Return the [X, Y] coordinate for the center point of the cell that contains the specified text.  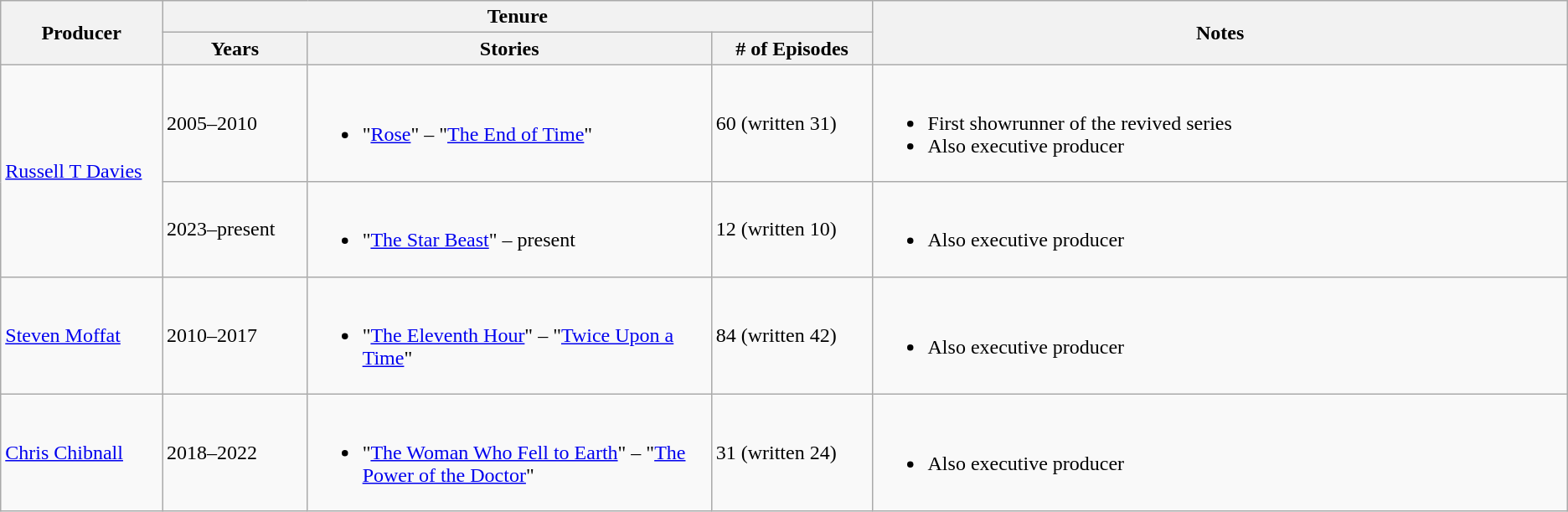
84 (written 42) [792, 335]
31 (written 24) [792, 453]
First showrunner of the revived seriesAlso executive producer [1220, 123]
Stories [509, 49]
# of Episodes [792, 49]
Notes [1220, 33]
Tenure [518, 17]
"Rose" – "The End of Time" [509, 123]
12 (written 10) [792, 230]
Chris Chibnall [82, 453]
"The Eleventh Hour" – "Twice Upon a Time" [509, 335]
"The Woman Who Fell to Earth" – "The Power of the Doctor" [509, 453]
Years [235, 49]
2023–present [235, 230]
2018–2022 [235, 453]
"The Star Beast" – present [509, 230]
2005–2010 [235, 123]
Producer [82, 33]
Steven Moffat [82, 335]
Russell T Davies [82, 171]
2010–2017 [235, 335]
60 (written 31) [792, 123]
